Return the (x, y) coordinate for the center point of the cell that contains the specified text.  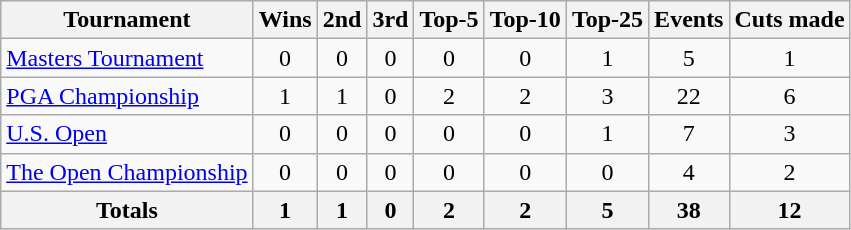
The Open Championship (127, 172)
38 (689, 210)
Wins (285, 20)
4 (689, 172)
3rd (390, 20)
6 (790, 96)
Top-25 (607, 20)
Cuts made (790, 20)
Top-5 (449, 20)
22 (689, 96)
Tournament (127, 20)
Events (689, 20)
12 (790, 210)
PGA Championship (127, 96)
Top-10 (525, 20)
Masters Tournament (127, 58)
Totals (127, 210)
2nd (342, 20)
7 (689, 134)
U.S. Open (127, 134)
